For the text-containing cell, return its midpoint in [X, Y] coordinate format. 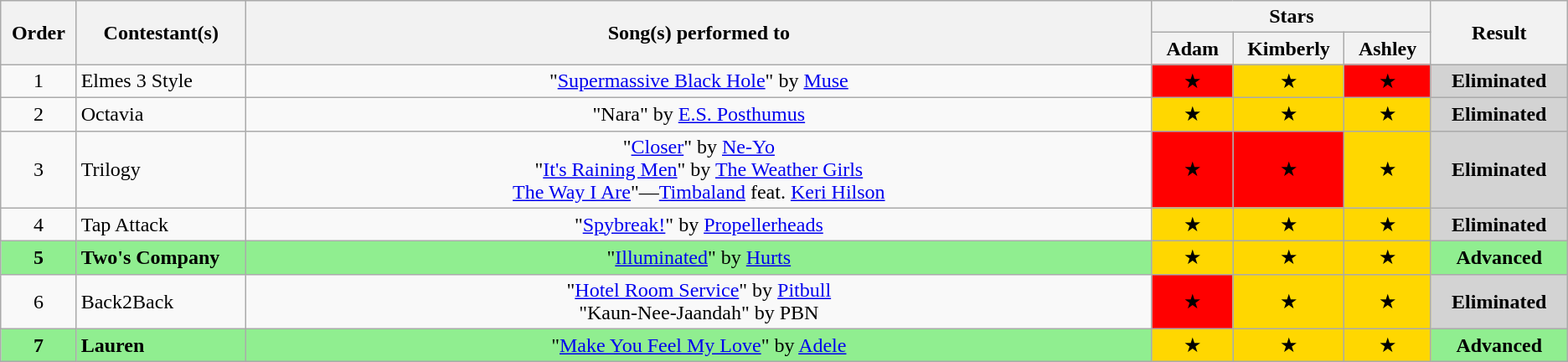
Back2Back [161, 302]
"Illuminated" by Hurts [699, 258]
"Nara" by E.S. Posthumus [699, 114]
Song(s) performed to [699, 33]
"Hotel Room Service" by Pitbull "Kaun-Nee-Jaandah" by PBN [699, 302]
5 [39, 258]
Two's Company [161, 258]
Result [1499, 33]
2 [39, 114]
Tap Attack [161, 225]
Adam [1193, 49]
Stars [1292, 17]
Order [39, 33]
"Spybreak!" by Propellerheads [699, 225]
Trilogy [161, 169]
Contestant(s) [161, 33]
7 [39, 345]
4 [39, 225]
"Supermassive Black Hole" by Muse [699, 81]
1 [39, 81]
Lauren [161, 345]
Ashley [1387, 49]
"Make You Feel My Love" by Adele [699, 345]
Octavia [161, 114]
Kimberly [1288, 49]
6 [39, 302]
3 [39, 169]
Elmes 3 Style [161, 81]
"Closer" by Ne-Yo "It's Raining Men" by The Weather Girls The Way I Are"—Timbaland feat. Keri Hilson [699, 169]
